Find where the given text appears and provide that cell's center as [X, Y] coordinate. 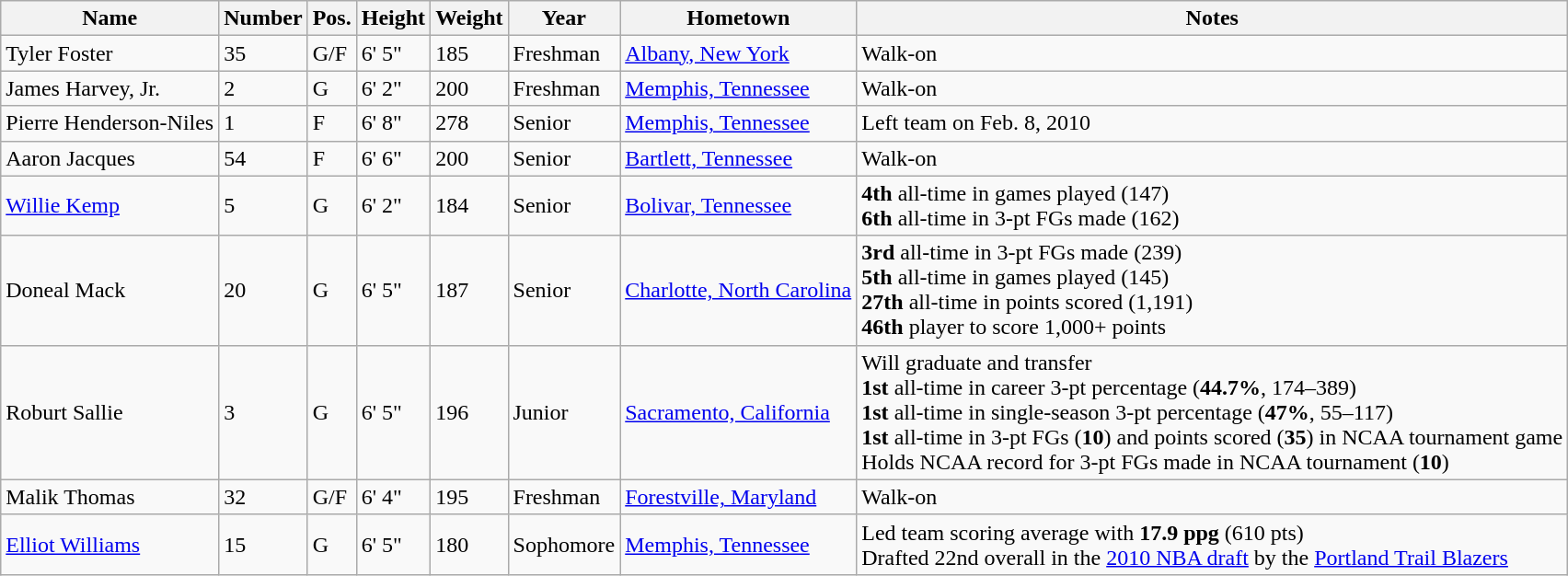
Albany, New York [738, 53]
Left team on Feb. 8, 2010 [1213, 123]
180 [469, 545]
184 [469, 206]
Height [393, 18]
Junior [564, 412]
3rd all-time in 3-pt FGs made (239)5th all-time in games played (145) 27th all-time in points scored (1,191)46th player to score 1,000+ points [1213, 291]
5 [263, 206]
2 [263, 88]
196 [469, 412]
Sacramento, California [738, 412]
6' 6" [393, 158]
Bolivar, Tennessee [738, 206]
Charlotte, North Carolina [738, 291]
20 [263, 291]
Aaron Jacques [110, 158]
Doneal Mack [110, 291]
35 [263, 53]
Elliot Williams [110, 545]
15 [263, 545]
Willie Kemp [110, 206]
Year [564, 18]
Hometown [738, 18]
Weight [469, 18]
278 [469, 123]
Led team scoring average with 17.9 ppg (610 pts)Drafted 22nd overall in the 2010 NBA draft by the Portland Trail Blazers [1213, 545]
1 [263, 123]
6' 4" [393, 497]
James Harvey, Jr. [110, 88]
185 [469, 53]
Malik Thomas [110, 497]
Forestville, Maryland [738, 497]
187 [469, 291]
Pierre Henderson-Niles [110, 123]
Name [110, 18]
6' 8" [393, 123]
32 [263, 497]
Pos. [331, 18]
Roburt Sallie [110, 412]
54 [263, 158]
195 [469, 497]
3 [263, 412]
Notes [1213, 18]
Bartlett, Tennessee [738, 158]
Sophomore [564, 545]
4th all-time in games played (147)6th all-time in 3-pt FGs made (162) [1213, 206]
Number [263, 18]
Tyler Foster [110, 53]
